From the cell containing the given text, extract its center point as (X, Y) coordinate. 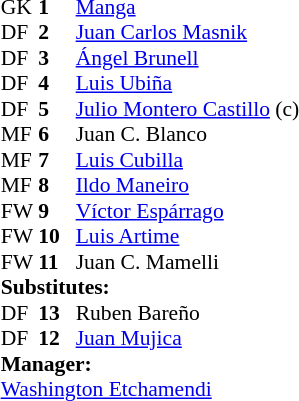
2 (57, 33)
3 (57, 58)
13 (57, 313)
12 (57, 339)
4 (57, 83)
8 (57, 185)
9 (57, 211)
11 (57, 262)
10 (57, 237)
6 (57, 135)
5 (57, 109)
7 (57, 160)
